Extract the [X, Y] coordinate from the center of the cell holding the provided text.  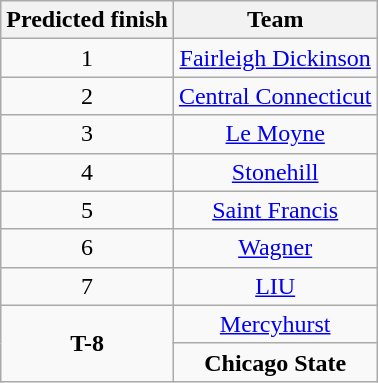
Wagner [275, 248]
2 [88, 96]
7 [88, 286]
Team [275, 20]
Le Moyne [275, 134]
T-8 [88, 343]
1 [88, 58]
Saint Francis [275, 210]
LIU [275, 286]
Stonehill [275, 172]
Predicted finish [88, 20]
4 [88, 172]
6 [88, 248]
5 [88, 210]
3 [88, 134]
Central Connecticut [275, 96]
Mercyhurst [275, 324]
Chicago State [275, 362]
Fairleigh Dickinson [275, 58]
